Pinpoint the cell where the given text exists, returning its [x, y] midpoint coordinate. 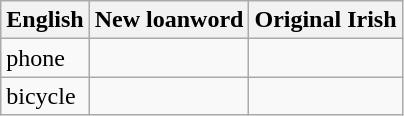
bicycle [45, 96]
Original Irish [326, 20]
English [45, 20]
New loanword [169, 20]
phone [45, 58]
